Identify which cell holds the provided text, then report its (x, y) central coordinate. 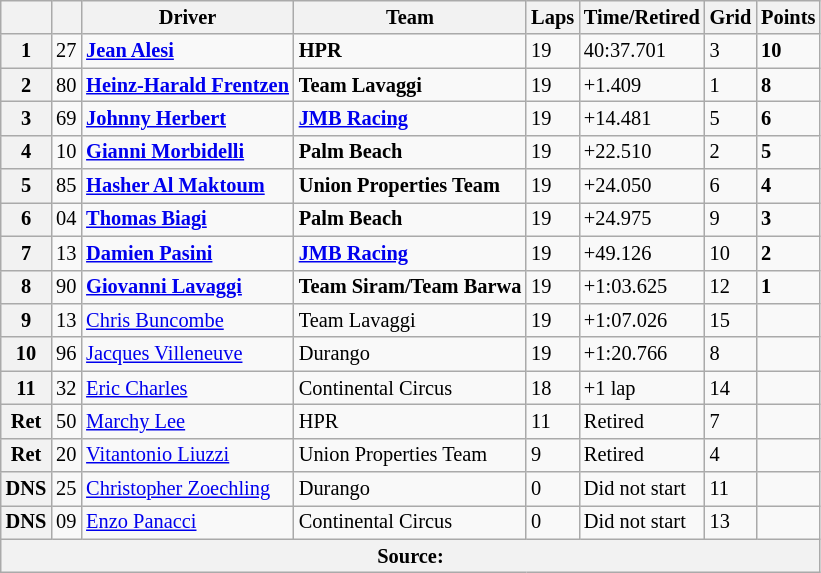
Damien Pasini (188, 253)
Team (410, 17)
Marchy Lee (188, 421)
14 (731, 388)
+24.975 (642, 219)
+1 lap (642, 388)
Hasher Al Maktoum (188, 186)
Heinz-Harald Frentzen (188, 85)
09 (66, 522)
69 (66, 118)
+1:20.766 (642, 354)
80 (66, 85)
18 (552, 388)
Gianni Morbidelli (188, 152)
25 (66, 489)
96 (66, 354)
Grid (731, 17)
Eric Charles (188, 388)
Laps (552, 17)
Jean Alesi (188, 51)
Johnny Herbert (188, 118)
+24.050 (642, 186)
Time/Retired (642, 17)
+14.481 (642, 118)
90 (66, 287)
+1:03.625 (642, 287)
+1:07.026 (642, 320)
04 (66, 219)
12 (731, 287)
+22.510 (642, 152)
Chris Buncombe (188, 320)
50 (66, 421)
Driver (188, 17)
Thomas Biagi (188, 219)
15 (731, 320)
Vitantonio Liuzzi (188, 455)
Giovanni Lavaggi (188, 287)
Points (788, 17)
+1.409 (642, 85)
Christopher Zoechling (188, 489)
Source: (410, 556)
27 (66, 51)
20 (66, 455)
32 (66, 388)
Enzo Panacci (188, 522)
Team Siram/Team Barwa (410, 287)
+49.126 (642, 253)
85 (66, 186)
40:37.701 (642, 51)
Jacques Villeneuve (188, 354)
